Determine the (X, Y) coordinate at the center of the cell enclosing the given text.  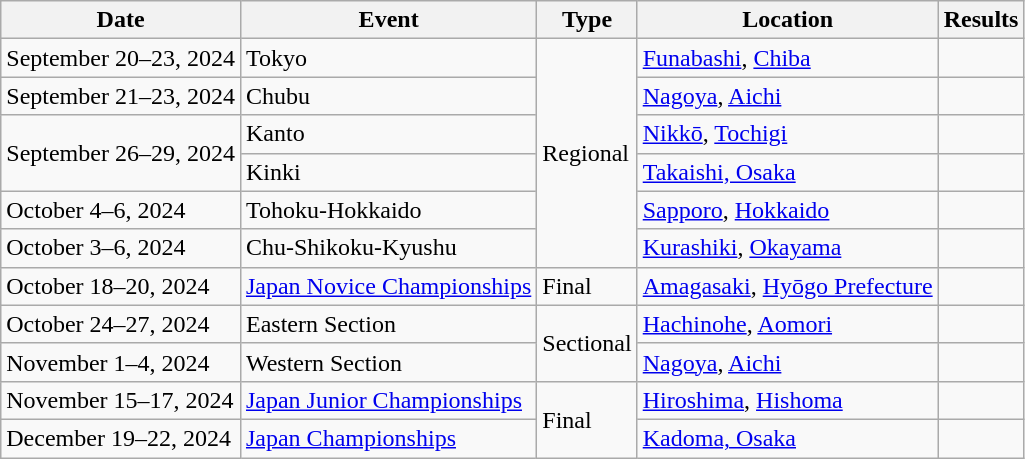
Hiroshima, Hishoma (788, 400)
Kanto (388, 134)
Chubu (388, 96)
Funabashi, Chiba (788, 58)
Kinki (388, 172)
Event (388, 20)
Eastern Section (388, 324)
September 26–29, 2024 (121, 153)
Japan Championships (388, 438)
Takaishi, Osaka (788, 172)
September 21–23, 2024 (121, 96)
November 1–4, 2024 (121, 362)
October 4–6, 2024 (121, 210)
October 24–27, 2024 (121, 324)
Results (981, 20)
Nikkō, Tochigi (788, 134)
Tohoku-Hokkaido (388, 210)
Type (587, 20)
Chu-Shikoku-Kyushu (388, 248)
Kadoma, Osaka (788, 438)
Location (788, 20)
September 20–23, 2024 (121, 58)
Sapporo, Hokkaido (788, 210)
Japan Novice Championships (388, 286)
November 15–17, 2024 (121, 400)
Hachinohe, Aomori (788, 324)
Date (121, 20)
Kurashiki, Okayama (788, 248)
December 19–22, 2024 (121, 438)
October 3–6, 2024 (121, 248)
Sectional (587, 343)
Western Section (388, 362)
Japan Junior Championships (388, 400)
Tokyo (388, 58)
Amagasaki, Hyōgo Prefecture (788, 286)
Regional (587, 153)
October 18–20, 2024 (121, 286)
